Capture the cell that displays the provided text and extract its [X, Y] central coordinate. 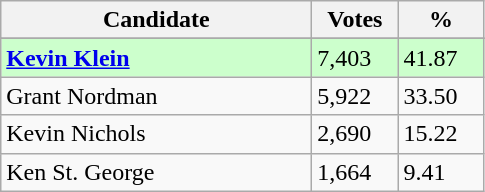
Grant Nordman [156, 96]
Votes [355, 20]
33.50 [441, 96]
% [441, 20]
41.87 [441, 58]
7,403 [355, 58]
2,690 [355, 134]
Ken St. George [156, 172]
Kevin Nichols [156, 134]
Kevin Klein [156, 58]
9.41 [441, 172]
15.22 [441, 134]
5,922 [355, 96]
Candidate [156, 20]
1,664 [355, 172]
